Return the (X, Y) coordinate for the center point of the cell that contains the specified text.  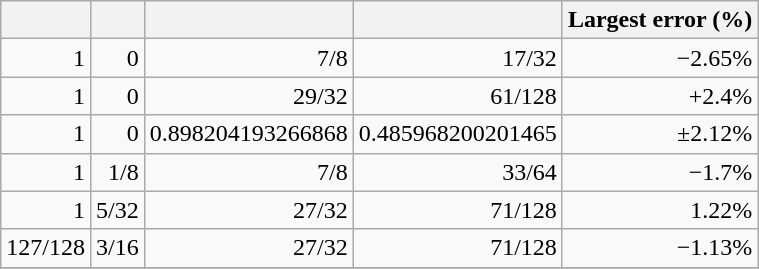
−2.65% (660, 58)
±2.12% (660, 134)
−1.13% (660, 248)
+2.4% (660, 96)
61/128 (458, 96)
33/64 (458, 172)
0.898204193266868 (248, 134)
Largest error (%) (660, 20)
127/128 (46, 248)
17/32 (458, 58)
5/32 (117, 210)
0.485968200201465 (458, 134)
3/16 (117, 248)
1/8 (117, 172)
29/32 (248, 96)
1.22% (660, 210)
−1.7% (660, 172)
